Scan for the cell matching the given text and deliver its [x, y] coordinate at center. 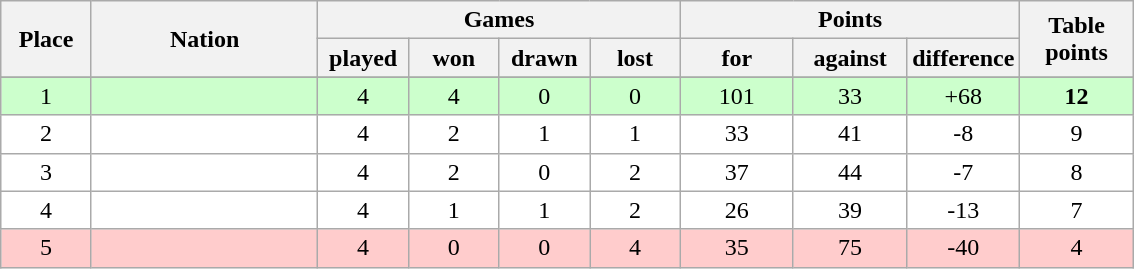
26 [736, 210]
37 [736, 172]
8 [1076, 172]
-8 [964, 134]
lost [636, 58]
-13 [964, 210]
against [850, 58]
Points [850, 20]
Tablepoints [1076, 39]
drawn [544, 58]
7 [1076, 210]
for [736, 58]
Nation [204, 39]
difference [964, 58]
-7 [964, 172]
5 [46, 248]
played [364, 58]
9 [1076, 134]
Games [499, 20]
3 [46, 172]
won [454, 58]
101 [736, 96]
44 [850, 172]
+68 [964, 96]
35 [736, 248]
Place [46, 39]
39 [850, 210]
-40 [964, 248]
75 [850, 248]
12 [1076, 96]
41 [850, 134]
